Return the (X, Y) coordinate for the center point of the cell that contains the specified text.  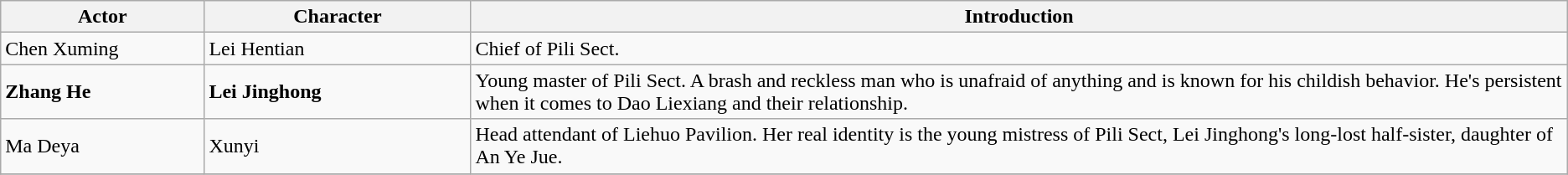
Lei Jinghong (338, 92)
Zhang He (102, 92)
Lei Hentian (338, 49)
Chen Xuming (102, 49)
Introduction (1019, 17)
Character (338, 17)
Head attendant of Liehuo Pavilion. Her real identity is the young mistress of Pili Sect, Lei Jinghong's long-lost half-sister, daughter of An Ye Jue. (1019, 146)
Actor (102, 17)
Chief of Pili Sect. (1019, 49)
Xunyi (338, 146)
Ma Deya (102, 146)
